Extract the (x, y) coordinate from the center of the cell holding the provided text.  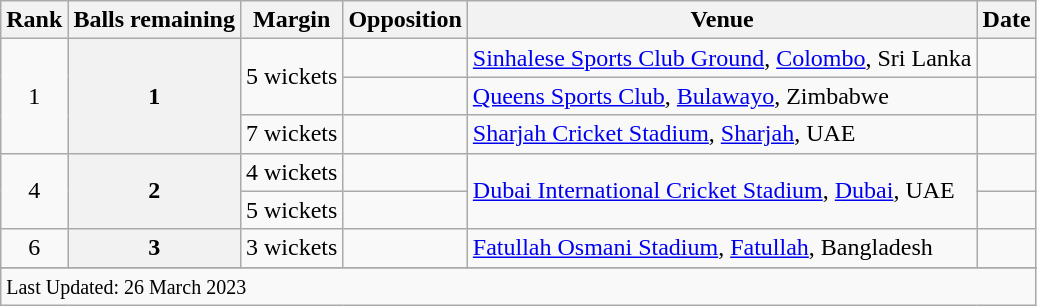
Sharjah Cricket Stadium, Sharjah, UAE (722, 134)
Opposition (405, 20)
4 wickets (291, 172)
Rank (34, 20)
3 (154, 248)
Last Updated: 26 March 2023 (518, 286)
Queens Sports Club, Bulawayo, Zimbabwe (722, 96)
4 (34, 191)
3 wickets (291, 248)
2 (154, 191)
Date (1006, 20)
Dubai International Cricket Stadium, Dubai, UAE (722, 191)
6 (34, 248)
Margin (291, 20)
Venue (722, 20)
Sinhalese Sports Club Ground, Colombo, Sri Lanka (722, 58)
7 wickets (291, 134)
Fatullah Osmani Stadium, Fatullah, Bangladesh (722, 248)
Balls remaining (154, 20)
